Output the [X, Y] coordinate of the center of the cell containing the given text.  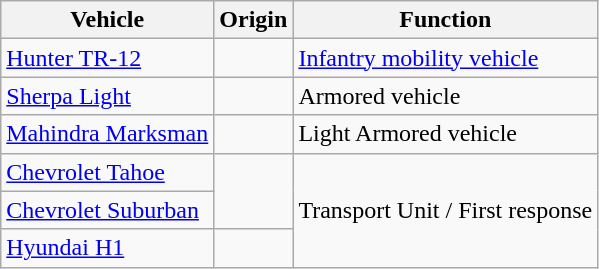
Armored vehicle [446, 96]
Function [446, 20]
Chevrolet Suburban [108, 210]
Hunter TR-12 [108, 58]
Light Armored vehicle [446, 134]
Hyundai H1 [108, 248]
Mahindra Marksman [108, 134]
Transport Unit / First response [446, 210]
Sherpa Light [108, 96]
Chevrolet Tahoe [108, 172]
Origin [254, 20]
Vehicle [108, 20]
Infantry mobility vehicle [446, 58]
